From the cell containing the given text, extract its center point as [X, Y] coordinate. 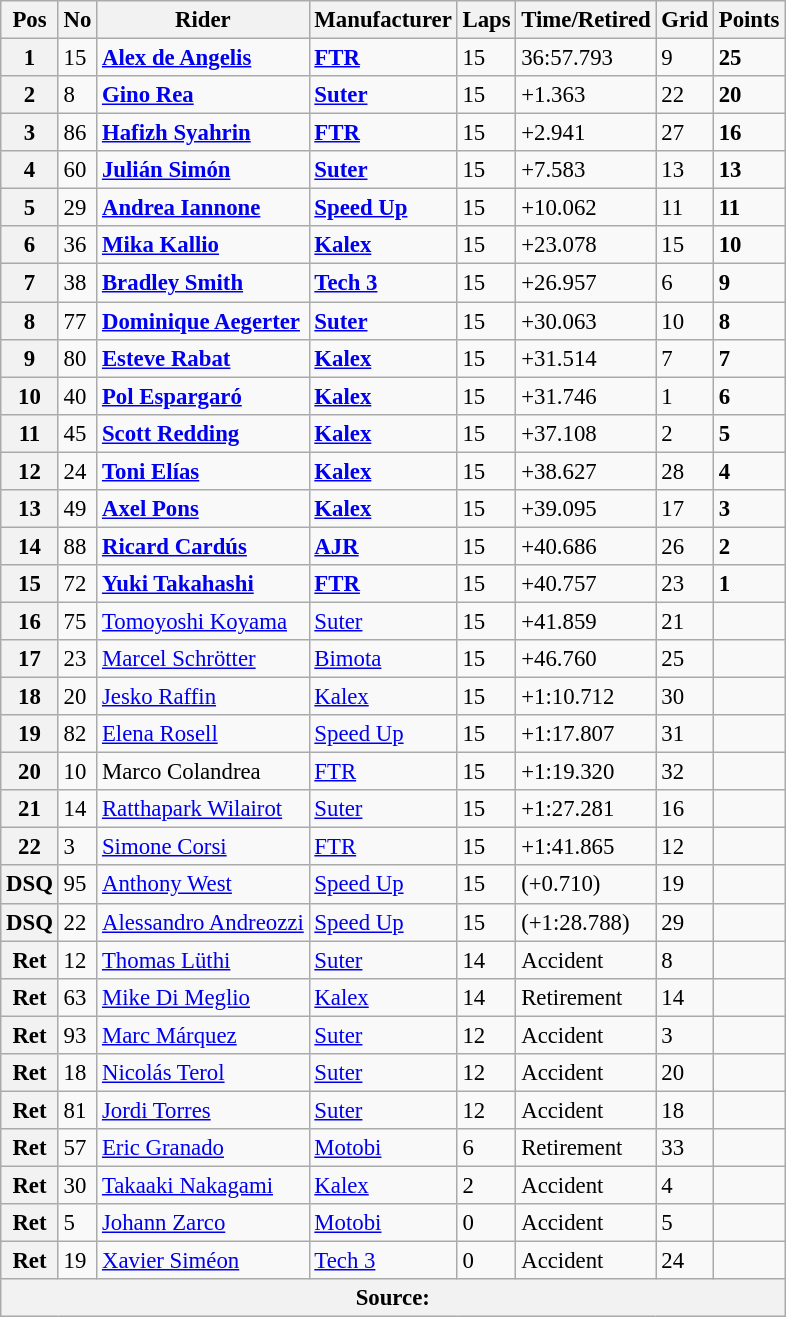
Alex de Angelis [203, 58]
+41.859 [586, 621]
40 [77, 396]
+30.063 [586, 321]
82 [77, 734]
Tomoyoshi Koyama [203, 621]
Eric Granado [203, 1148]
49 [77, 509]
+26.957 [586, 283]
Laps [486, 20]
Mike Di Meglio [203, 997]
+10.062 [586, 208]
80 [77, 358]
Time/Retired [586, 20]
+1:27.281 [586, 809]
Xavier Siméon [203, 1261]
Thomas Lüthi [203, 960]
75 [77, 621]
+2.941 [586, 133]
+7.583 [586, 170]
27 [684, 133]
Marco Colandrea [203, 772]
No [77, 20]
38 [77, 283]
Mika Kallio [203, 245]
Alessandro Andreozzi [203, 922]
+1.363 [586, 95]
Julián Simón [203, 170]
72 [77, 584]
88 [77, 546]
Simone Corsi [203, 847]
Axel Pons [203, 509]
81 [77, 1110]
33 [684, 1148]
Esteve Rabat [203, 358]
+23.078 [586, 245]
Johann Zarco [203, 1223]
Pol Espargaró [203, 396]
+38.627 [586, 471]
60 [77, 170]
36 [77, 245]
Marcel Schrötter [203, 659]
+39.095 [586, 509]
+37.108 [586, 433]
Jesko Raffin [203, 697]
28 [684, 471]
Points [748, 20]
Gino Rea [203, 95]
57 [77, 1148]
Ratthapark Wilairot [203, 809]
Bimota [383, 659]
Grid [684, 20]
86 [77, 133]
Anthony West [203, 885]
95 [77, 885]
Pos [30, 20]
AJR [383, 546]
31 [684, 734]
Nicolás Terol [203, 1073]
+40.686 [586, 546]
+1:19.320 [586, 772]
+31.746 [586, 396]
Manufacturer [383, 20]
+1:41.865 [586, 847]
Hafizh Syahrin [203, 133]
(+1:28.788) [586, 922]
Ricard Cardús [203, 546]
+1:17.807 [586, 734]
Bradley Smith [203, 283]
+46.760 [586, 659]
Andrea Iannone [203, 208]
77 [77, 321]
36:57.793 [586, 58]
Rider [203, 20]
+31.514 [586, 358]
+40.757 [586, 584]
32 [684, 772]
Toni Elías [203, 471]
26 [684, 546]
63 [77, 997]
45 [77, 433]
Marc Márquez [203, 1035]
Takaaki Nakagami [203, 1185]
Source: [393, 1298]
93 [77, 1035]
Yuki Takahashi [203, 584]
+1:10.712 [586, 697]
(+0.710) [586, 885]
Dominique Aegerter [203, 321]
Scott Redding [203, 433]
Jordi Torres [203, 1110]
Elena Rosell [203, 734]
